Scan for the cell matching the given text and deliver its (X, Y) coordinate at center. 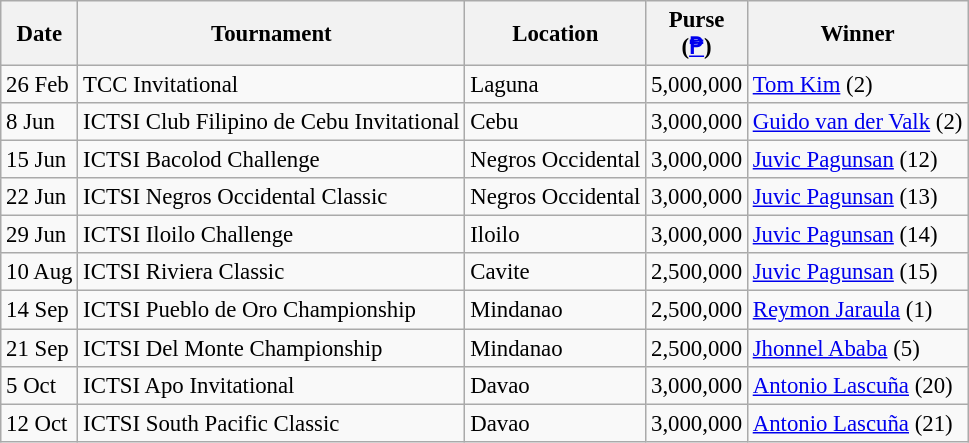
ICTSI Club Filipino de Cebu Invitational (272, 122)
Cavite (556, 273)
Guido van der Valk (2) (857, 122)
ICTSI Iloilo Challenge (272, 235)
8 Jun (40, 122)
14 Sep (40, 310)
21 Sep (40, 348)
Cebu (556, 122)
Tournament (272, 34)
ICTSI Pueblo de Oro Championship (272, 310)
ICTSI Riviera Classic (272, 273)
ICTSI Del Monte Championship (272, 348)
Iloilo (556, 235)
Purse(₱) (697, 34)
22 Jun (40, 197)
Juvic Pagunsan (14) (857, 235)
29 Jun (40, 235)
Juvic Pagunsan (12) (857, 160)
Winner (857, 34)
Tom Kim (2) (857, 85)
ICTSI Bacolod Challenge (272, 160)
Reymon Jaraula (1) (857, 310)
Antonio Lascuña (20) (857, 385)
ICTSI Negros Occidental Classic (272, 197)
Juvic Pagunsan (15) (857, 273)
Juvic Pagunsan (13) (857, 197)
Date (40, 34)
5,000,000 (697, 85)
Jhonnel Ababa (5) (857, 348)
Laguna (556, 85)
15 Jun (40, 160)
TCC Invitational (272, 85)
ICTSI Apo Invitational (272, 385)
ICTSI South Pacific Classic (272, 423)
5 Oct (40, 385)
26 Feb (40, 85)
Antonio Lascuña (21) (857, 423)
Location (556, 34)
10 Aug (40, 273)
12 Oct (40, 423)
